Provide the (x, y) coordinate of the cell's center where the given text is located.  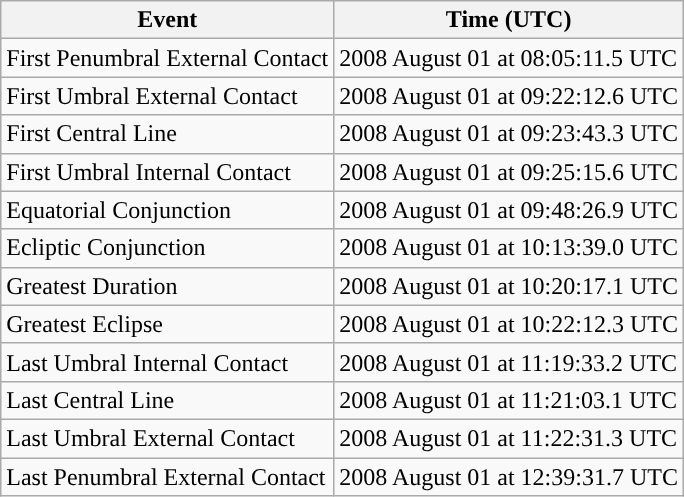
First Umbral External Contact (168, 96)
First Central Line (168, 134)
2008 August 01 at 11:22:31.3 UTC (509, 438)
2008 August 01 at 09:48:26.9 UTC (509, 210)
Ecliptic Conjunction (168, 248)
Greatest Duration (168, 286)
Last Umbral Internal Contact (168, 362)
2008 August 01 at 10:22:12.3 UTC (509, 324)
2008 August 01 at 10:20:17.1 UTC (509, 286)
Last Central Line (168, 400)
Event (168, 20)
2008 August 01 at 08:05:11.5 UTC (509, 58)
Greatest Eclipse (168, 324)
2008 August 01 at 09:23:43.3 UTC (509, 134)
2008 August 01 at 09:22:12.6 UTC (509, 96)
First Penumbral External Contact (168, 58)
First Umbral Internal Contact (168, 172)
Last Penumbral External Contact (168, 477)
2008 August 01 at 11:21:03.1 UTC (509, 400)
2008 August 01 at 11:19:33.2 UTC (509, 362)
2008 August 01 at 10:13:39.0 UTC (509, 248)
Time (UTC) (509, 20)
Equatorial Conjunction (168, 210)
Last Umbral External Contact (168, 438)
2008 August 01 at 12:39:31.7 UTC (509, 477)
2008 August 01 at 09:25:15.6 UTC (509, 172)
